Search for the cell housing the specified text and yield its [X, Y] center coordinate. 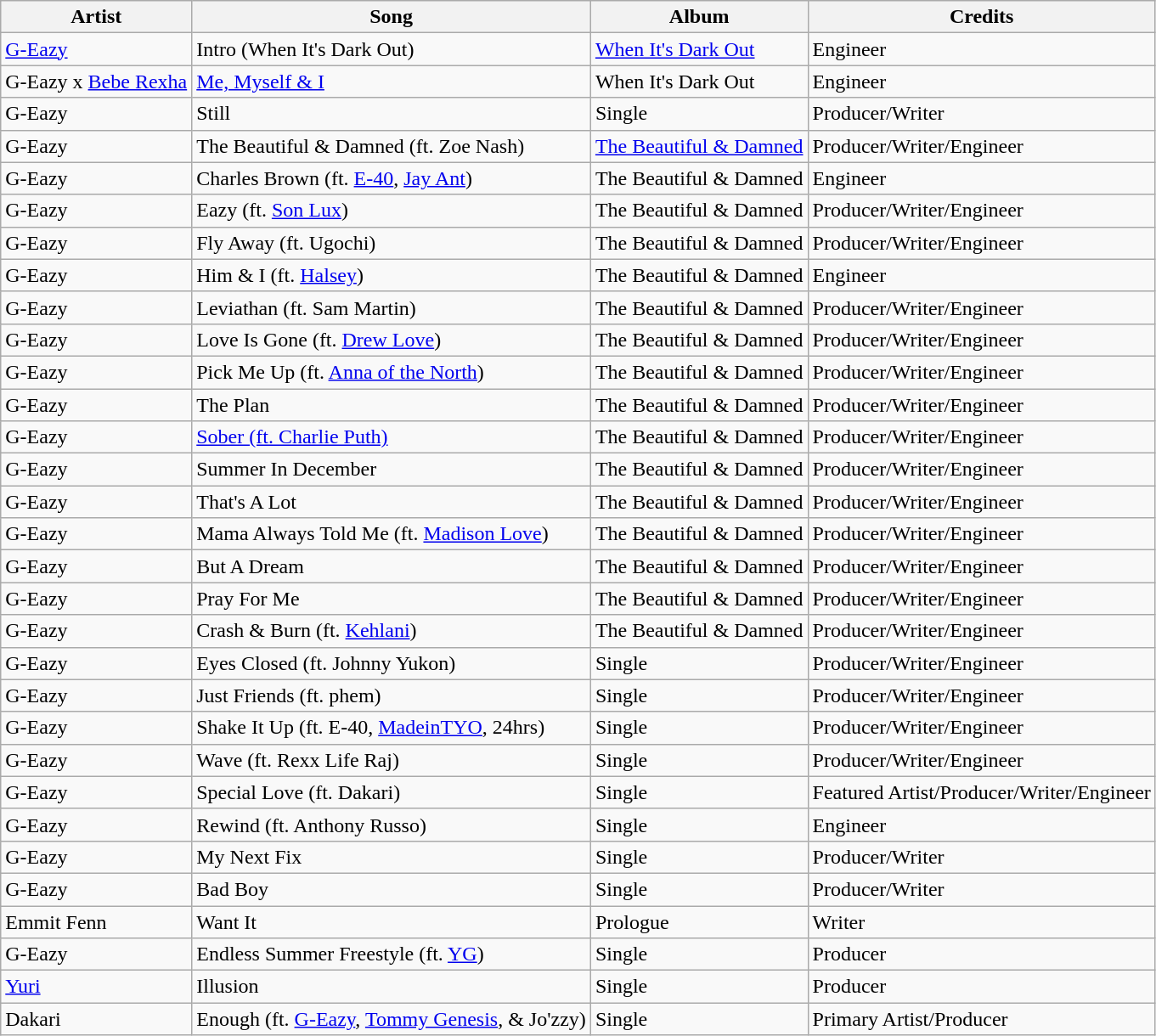
G-Eazy x Bebe Rexha [97, 82]
The Beautiful & Damned (ft. Zoe Nash) [392, 146]
Emmit Fenn [97, 921]
Credits [982, 17]
Wave (ft. Rexx Life Raj) [392, 760]
Me, Myself & I [392, 82]
Sober (ft. Charlie Puth) [392, 437]
Artist [97, 17]
Shake It Up (ft. E-40, MadeinTYO, 24hrs) [392, 728]
Leviathan (ft. Sam Martin) [392, 307]
Album [699, 17]
Eyes Closed (ft. Johnny Yukon) [392, 663]
The Plan [392, 405]
Pick Me Up (ft. Anna of the North) [392, 372]
Love Is Gone (ft. Drew Love) [392, 340]
Bad Boy [392, 889]
Still [392, 114]
Featured Artist/Producer/Writer/Engineer [982, 792]
Special Love (ft. Dakari) [392, 792]
Summer In December [392, 470]
Primary Artist/Producer [982, 1019]
That's A Lot [392, 502]
Want It [392, 921]
Prologue [699, 921]
Pray For Me [392, 599]
Illusion [392, 987]
Just Friends (ft. phem) [392, 695]
Fly Away (ft. Ugochi) [392, 243]
But A Dream [392, 566]
Enough (ft. G-Eazy, Tommy Genesis, & Jo'zzy) [392, 1019]
Charles Brown (ft. E-40, Jay Ant) [392, 178]
My Next Fix [392, 857]
Him & I (ft. Halsey) [392, 275]
Intro (When It's Dark Out) [392, 49]
Mama Always Told Me (ft. Madison Love) [392, 534]
Eazy (ft. Son Lux) [392, 211]
Yuri [97, 987]
Writer [982, 921]
Dakari [97, 1019]
Rewind (ft. Anthony Russo) [392, 825]
Endless Summer Freestyle (ft. YG) [392, 954]
Song [392, 17]
Crash & Burn (ft. Kehlani) [392, 631]
